Return the (x, y) coordinate for the center point of the cell that contains the specified text.  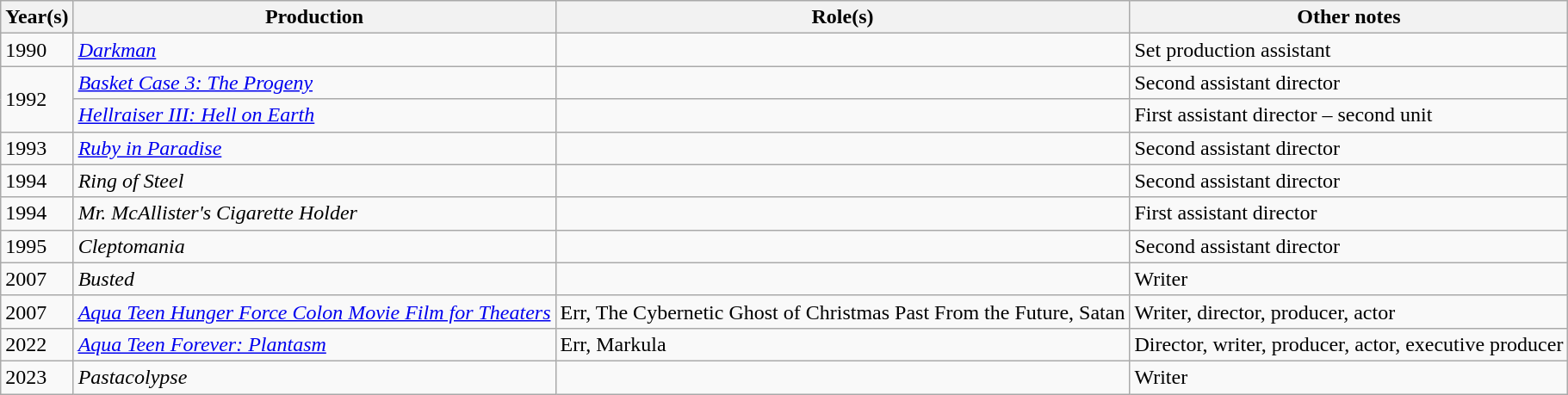
First assistant director – second unit (1348, 115)
Ruby in Paradise (314, 148)
Ring of Steel (314, 181)
Aqua Teen Hunger Force Colon Movie Film for Theaters (314, 312)
Darkman (314, 50)
Hellraiser III: Hell on Earth (314, 115)
Cleptomania (314, 246)
Pastacolypse (314, 377)
1993 (37, 148)
Other notes (1348, 17)
2023 (37, 377)
Production (314, 17)
Aqua Teen Forever: Plantasm (314, 344)
Err, The Cybernetic Ghost of Christmas Past From the Future, Satan (842, 312)
1992 (37, 99)
Basket Case 3: The Progeny (314, 83)
1995 (37, 246)
Year(s) (37, 17)
Mr. McAllister's Cigarette Holder (314, 213)
Writer, director, producer, actor (1348, 312)
Busted (314, 279)
Set production assistant (1348, 50)
1990 (37, 50)
Director, writer, producer, actor, executive producer (1348, 344)
Err, Markula (842, 344)
2022 (37, 344)
Role(s) (842, 17)
First assistant director (1348, 213)
